Search for the cell housing the specified text and yield its (x, y) center coordinate. 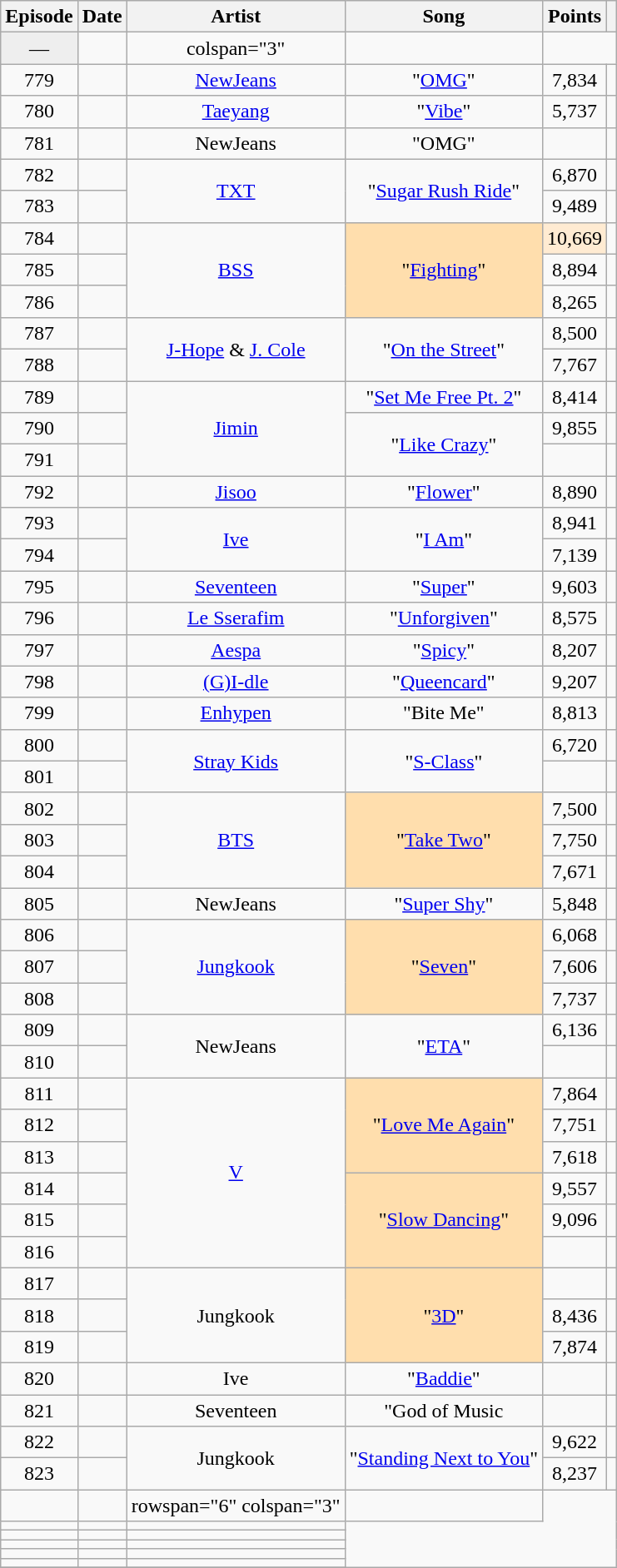
rowspan="6" colspan="3" (236, 1506)
"Seven" (443, 967)
"Queencard" (443, 682)
808 (39, 999)
8,941 (575, 523)
785 (39, 270)
8,237 (575, 1474)
811 (39, 1094)
(G)I-dle (236, 682)
822 (39, 1442)
"Love Me Again" (443, 1125)
8,207 (575, 650)
818 (39, 1315)
793 (39, 523)
BSS (236, 270)
782 (39, 175)
Points (575, 17)
9,855 (575, 429)
"S-Class" (443, 761)
7,751 (575, 1125)
784 (39, 238)
817 (39, 1283)
814 (39, 1188)
6,136 (575, 1030)
Enhypen (236, 713)
— (39, 48)
"Set Me Free Pt. 2" (443, 397)
"Bite Me" (443, 713)
794 (39, 555)
7,139 (575, 555)
9,622 (575, 1442)
Stray Kids (236, 761)
"Super Shy" (443, 903)
9,603 (575, 587)
780 (39, 112)
8,575 (575, 618)
colspan="3" (236, 48)
7,864 (575, 1094)
Le Sserafim (236, 618)
812 (39, 1125)
815 (39, 1220)
788 (39, 365)
Jimin (236, 429)
9,557 (575, 1188)
806 (39, 935)
799 (39, 713)
"I Am" (443, 539)
813 (39, 1157)
6,870 (575, 175)
5,737 (575, 112)
816 (39, 1252)
5,848 (575, 903)
"Spicy" (443, 650)
Aespa (236, 650)
8,265 (575, 301)
800 (39, 745)
"Sugar Rush Ride" (443, 191)
"On the Street" (443, 349)
"Take Two" (443, 840)
Episode (39, 17)
7,874 (575, 1347)
"3D" (443, 1315)
"Unforgiven" (443, 618)
7,618 (575, 1157)
8,813 (575, 713)
810 (39, 1062)
Taeyang (236, 112)
"Super" (443, 587)
801 (39, 777)
790 (39, 429)
"God of Music (443, 1411)
7,834 (575, 80)
795 (39, 587)
"ETA" (443, 1046)
7,767 (575, 365)
7,671 (575, 871)
8,414 (575, 397)
7,737 (575, 999)
802 (39, 808)
"Vibe" (443, 112)
Date (102, 17)
798 (39, 682)
807 (39, 967)
797 (39, 650)
7,750 (575, 840)
"Like Crazy" (443, 444)
7,500 (575, 808)
Artist (236, 17)
796 (39, 618)
9,489 (575, 206)
"Baddie" (443, 1378)
"Flower" (443, 492)
791 (39, 460)
805 (39, 903)
809 (39, 1030)
9,207 (575, 682)
Song (443, 17)
V (236, 1173)
821 (39, 1411)
8,890 (575, 492)
8,894 (575, 270)
820 (39, 1378)
823 (39, 1474)
J-Hope & J. Cole (236, 349)
"Fighting" (443, 270)
10,669 (575, 238)
9,096 (575, 1220)
783 (39, 206)
779 (39, 80)
8,436 (575, 1315)
7,606 (575, 967)
BTS (236, 840)
789 (39, 397)
6,068 (575, 935)
781 (39, 143)
819 (39, 1347)
804 (39, 871)
8,500 (575, 333)
"Standing Next to You" (443, 1458)
TXT (236, 191)
Jisoo (236, 492)
"Slow Dancing" (443, 1220)
787 (39, 333)
6,720 (575, 745)
803 (39, 840)
792 (39, 492)
786 (39, 301)
